Scan for the cell matching the given text and deliver its (X, Y) coordinate at center. 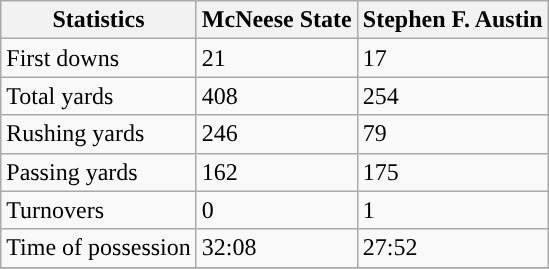
27:52 (452, 248)
175 (452, 172)
0 (276, 210)
Passing yards (99, 172)
Time of possession (99, 248)
79 (452, 134)
Turnovers (99, 210)
246 (276, 134)
McNeese State (276, 20)
Stephen F. Austin (452, 20)
Rushing yards (99, 134)
1 (452, 210)
162 (276, 172)
Statistics (99, 20)
408 (276, 96)
First downs (99, 58)
Total yards (99, 96)
32:08 (276, 248)
21 (276, 58)
254 (452, 96)
17 (452, 58)
